Find where the given text appears and provide that cell's center as [X, Y] coordinate. 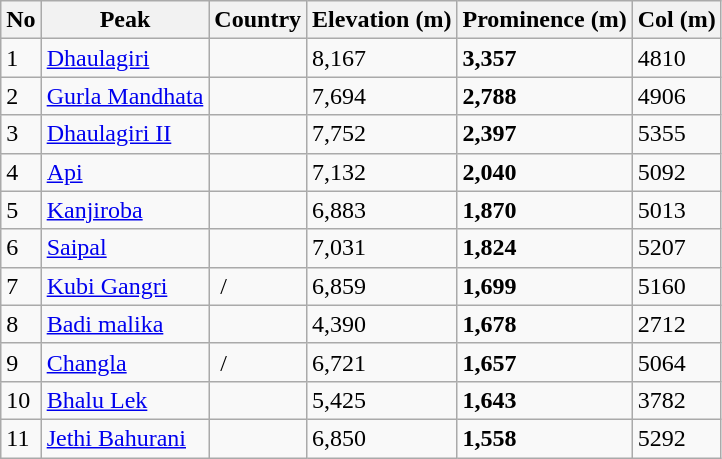
5207 [676, 248]
8 [21, 324]
6,883 [382, 210]
Badi malika [125, 324]
7 [21, 286]
2,788 [544, 96]
1,824 [544, 248]
Prominence (m) [544, 20]
Dhaulagiri [125, 58]
Saipal [125, 248]
7,752 [382, 134]
3782 [676, 400]
6,721 [382, 362]
1,643 [544, 400]
2712 [676, 324]
1,657 [544, 362]
11 [21, 438]
5292 [676, 438]
1,558 [544, 438]
Bhalu Lek [125, 400]
Country [258, 20]
7,694 [382, 96]
7,031 [382, 248]
Peak [125, 20]
7,132 [382, 172]
1,870 [544, 210]
5355 [676, 134]
Elevation (m) [382, 20]
2 [21, 96]
1,678 [544, 324]
5092 [676, 172]
4 [21, 172]
4906 [676, 96]
Dhaulagiri II [125, 134]
5,425 [382, 400]
Kanjiroba [125, 210]
5160 [676, 286]
8,167 [382, 58]
Col (m) [676, 20]
Kubi Gangri [125, 286]
4,390 [382, 324]
5064 [676, 362]
2,040 [544, 172]
9 [21, 362]
6,859 [382, 286]
No [21, 20]
5013 [676, 210]
4810 [676, 58]
1 [21, 58]
3 [21, 134]
1,699 [544, 286]
6 [21, 248]
3,357 [544, 58]
Jethi Bahurani [125, 438]
Changla [125, 362]
10 [21, 400]
2,397 [544, 134]
6,850 [382, 438]
5 [21, 210]
Api [125, 172]
Gurla Mandhata [125, 96]
